Extract the [X, Y] coordinate from the center of the cell holding the provided text.  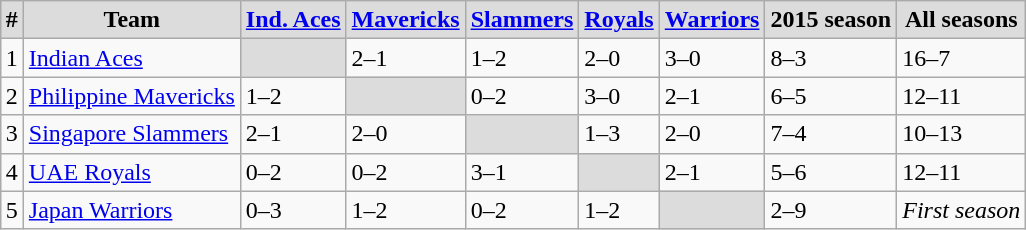
16–7 [962, 58]
8–3 [831, 58]
3–1 [522, 172]
UAE Royals [132, 172]
4 [12, 172]
1 [12, 58]
Philippine Mavericks [132, 96]
Slammers [522, 20]
Team [132, 20]
Ind. Aces [293, 20]
5 [12, 210]
7–4 [831, 134]
Singapore Slammers [132, 134]
5–6 [831, 172]
First season [962, 210]
Mavericks [406, 20]
10–13 [962, 134]
6–5 [831, 96]
2015 season [831, 20]
All seasons [962, 20]
Warriors [712, 20]
Japan Warriors [132, 210]
Royals [619, 20]
0–3 [293, 210]
Indian Aces [132, 58]
2 [12, 96]
# [12, 20]
2–9 [831, 210]
3 [12, 134]
1–3 [619, 134]
